Find where the given text appears and provide that cell's center as [X, Y] coordinate. 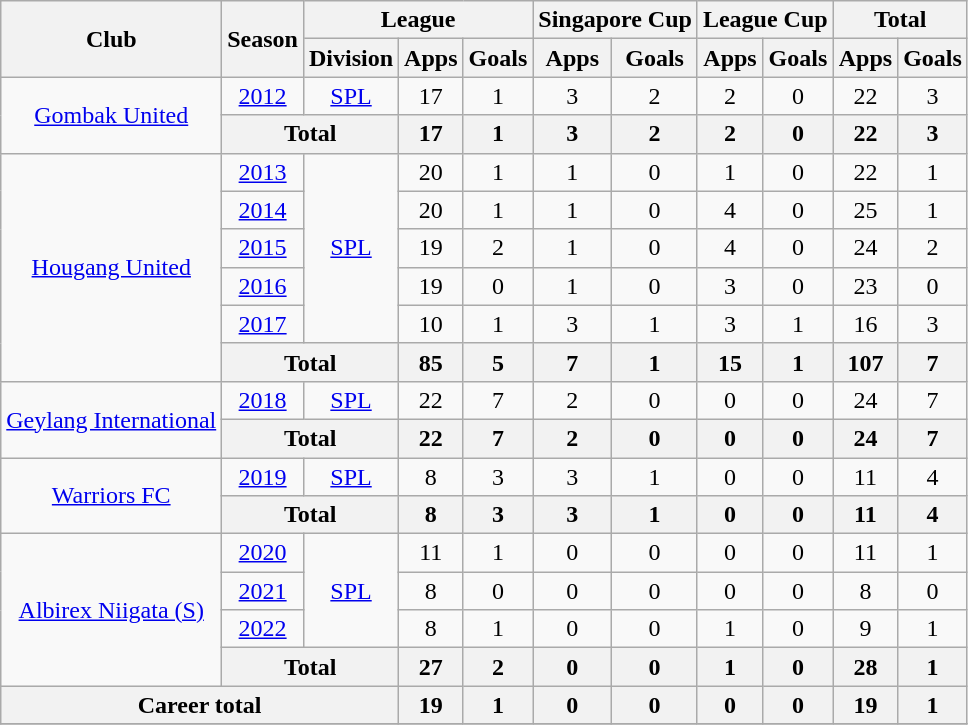
Season [263, 39]
85 [431, 362]
Division [350, 58]
107 [865, 362]
23 [865, 286]
2019 [263, 477]
Hougang United [112, 267]
Gombak United [112, 115]
Club [112, 39]
9 [865, 629]
2016 [263, 286]
2018 [263, 400]
Albirex Niigata (S) [112, 610]
27 [431, 667]
15 [730, 362]
Singapore Cup [616, 20]
5 [498, 362]
25 [865, 210]
2020 [263, 553]
Career total [200, 705]
2013 [263, 172]
League Cup [765, 20]
League [418, 20]
Geylang International [112, 419]
28 [865, 667]
2015 [263, 248]
2012 [263, 96]
2017 [263, 324]
2021 [263, 591]
10 [431, 324]
16 [865, 324]
2022 [263, 629]
2014 [263, 210]
Warriors FC [112, 496]
